Locate the cell with the specified text and output its (x, y) center coordinate. 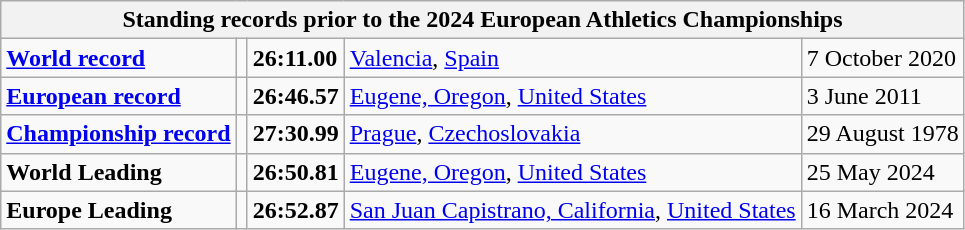
16 March 2024 (882, 210)
26:46.57 (296, 96)
3 June 2011 (882, 96)
World Leading (118, 172)
Championship record (118, 134)
European record (118, 96)
Prague, Czechoslovakia (572, 134)
Valencia, Spain (572, 58)
26:50.81 (296, 172)
25 May 2024 (882, 172)
26:52.87 (296, 210)
7 October 2020 (882, 58)
Europe Leading (118, 210)
World record (118, 58)
San Juan Capistrano, California, United States (572, 210)
29 August 1978 (882, 134)
Standing records prior to the 2024 European Athletics Championships (483, 20)
27:30.99 (296, 134)
26:11.00 (296, 58)
